Capture the cell that displays the provided text and extract its (X, Y) central coordinate. 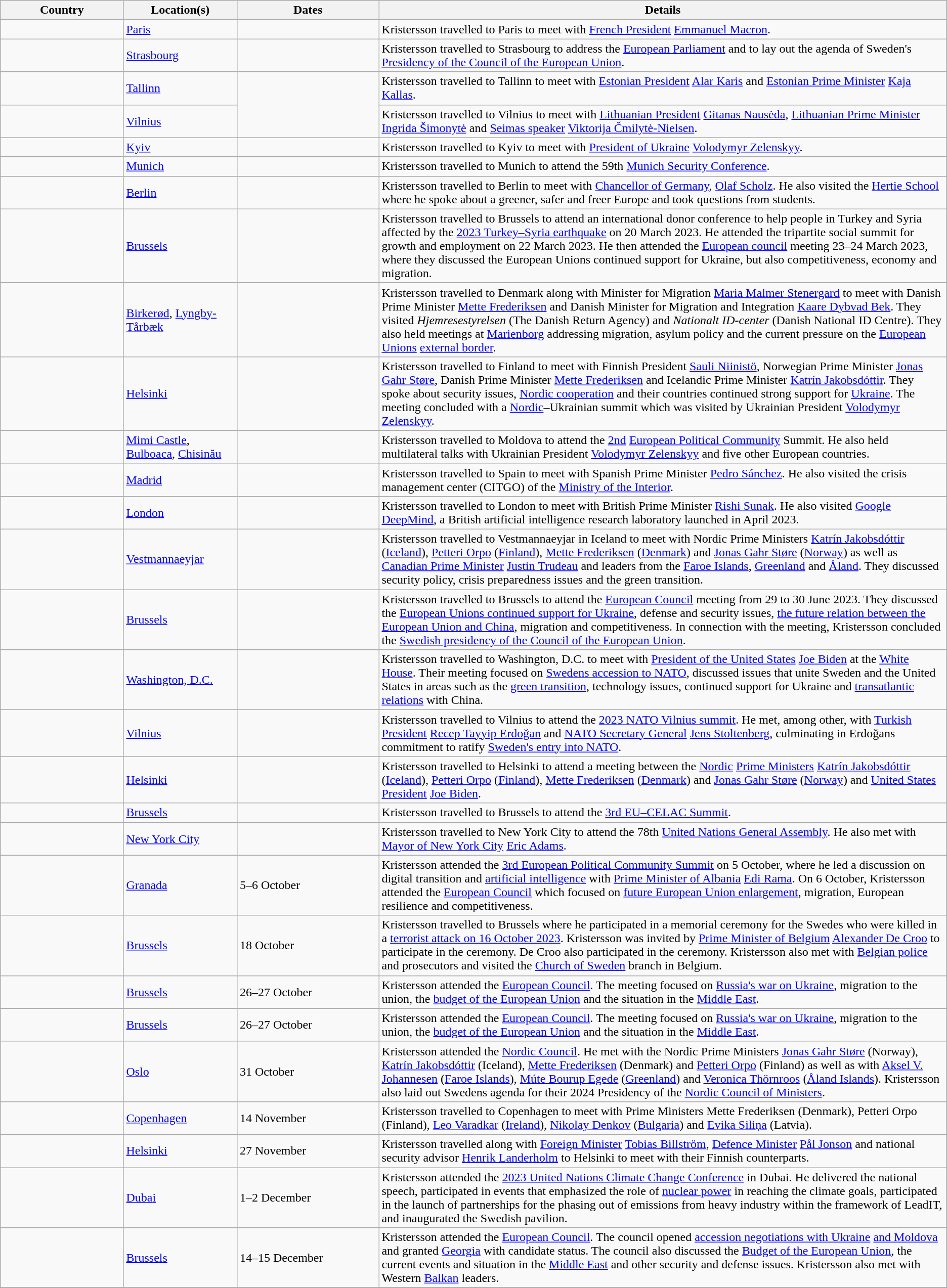
Birkerød, Lyngby-Tårbæk (180, 320)
London (180, 513)
5–6 October (308, 885)
14 November (308, 1118)
Country (62, 10)
Kristersson travelled to Paris to meet with French President Emmanuel Macron. (663, 29)
New York City (180, 838)
Paris (180, 29)
18 October (308, 946)
Strasbourg (180, 56)
Tallinn (180, 88)
Details (663, 10)
Vestmannaeyjar (180, 559)
Location(s) (180, 10)
Kyiv (180, 147)
Munich (180, 166)
31 October (308, 1071)
Mimi Castle, Bulboaca, Chisinău (180, 447)
Washington, D.C. (180, 680)
27 November (308, 1151)
Oslo (180, 1071)
Kristersson travelled to Kyiv to meet with President of Ukraine Volodymyr Zelenskyy. (663, 147)
Kristersson travelled to New York City to attend the 78th United Nations General Assembly. He also met with Mayor of New York City Eric Adams. (663, 838)
Kristersson travelled to Brussels to attend the 3rd EU–CELAC Summit. (663, 813)
1–2 December (308, 1197)
Dubai (180, 1197)
Copenhagen (180, 1118)
Kristersson travelled to Tallinn to meet with Estonian President Alar Karis and Estonian Prime Minister Kaja Kallas. (663, 88)
14–15 December (308, 1258)
Berlin (180, 192)
Dates (308, 10)
Madrid (180, 479)
Granada (180, 885)
Kristersson travelled to Munich to attend the 59th Munich Security Conference. (663, 166)
